From the cell containing the given text, extract its center point as (x, y) coordinate. 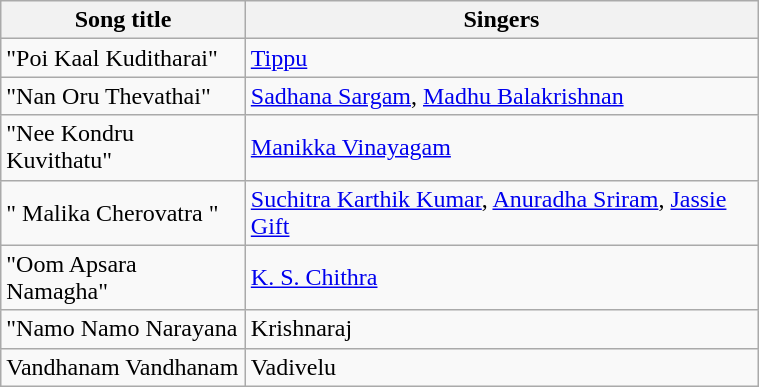
Vandhanam Vandhanam (124, 367)
Suchitra Karthik Kumar, Anuradha Sriram, Jassie Gift (501, 212)
Vadivelu (501, 367)
Manikka Vinayagam (501, 148)
K. S. Chithra (501, 278)
Krishnaraj (501, 329)
"Nee Kondru Kuvithatu" (124, 148)
"Nan Oru Thevathai" (124, 96)
Singers (501, 20)
Song title (124, 20)
" Malika Cherovatra " (124, 212)
Sadhana Sargam, Madhu Balakrishnan (501, 96)
"Oom Apsara Namagha" (124, 278)
"Poi Kaal Kuditharai" (124, 58)
Tippu (501, 58)
"Namo Namo Narayana (124, 329)
